Output the [x, y] coordinate of the center of the cell containing the given text.  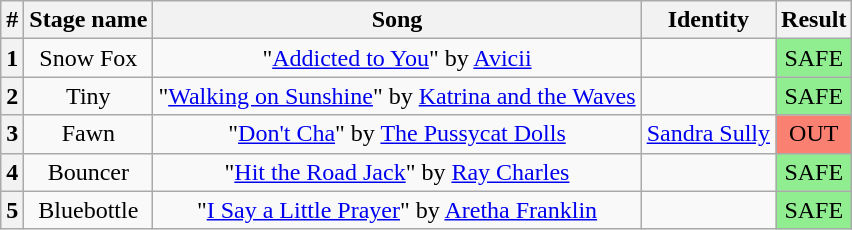
OUT [814, 134]
Song [397, 20]
4 [12, 172]
2 [12, 96]
Stage name [88, 20]
"I Say a Little Prayer" by Aretha Franklin [397, 210]
Bluebottle [88, 210]
Result [814, 20]
"Addicted to You" by Avicii [397, 58]
Identity [708, 20]
"Hit the Road Jack" by Ray Charles [397, 172]
Tiny [88, 96]
5 [12, 210]
Fawn [88, 134]
# [12, 20]
1 [12, 58]
"Don't Cha" by The Pussycat Dolls [397, 134]
Snow Fox [88, 58]
"Walking on Sunshine" by Katrina and the Waves [397, 96]
3 [12, 134]
Sandra Sully [708, 134]
Bouncer [88, 172]
